Return (X, Y) of the center of cell containing provided text 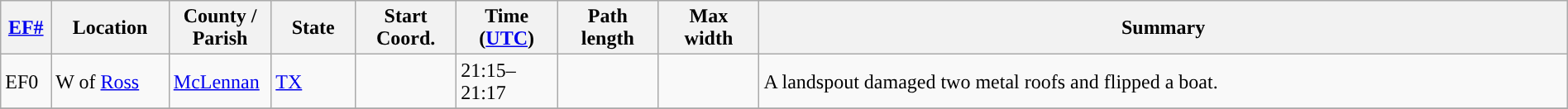
Time (UTC) (507, 28)
Start Coord. (406, 28)
TX (313, 81)
A landspout damaged two metal roofs and flipped a boat. (1163, 81)
21:15–21:17 (507, 81)
Path length (608, 28)
W of Ross (110, 81)
State (313, 28)
Summary (1163, 28)
County / Parish (220, 28)
Location (110, 28)
EF0 (26, 81)
EF# (26, 28)
McLennan (220, 81)
Max width (709, 28)
